Provide the (x, y) coordinate of the cell's center where the given text is located.  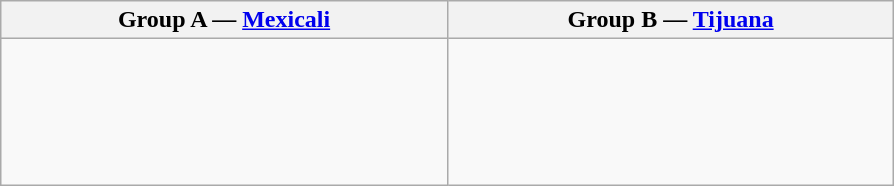
Group B — Tijuana (670, 20)
Group A — Mexicali (224, 20)
